Extract the [x, y] coordinate from the center of the cell holding the provided text.  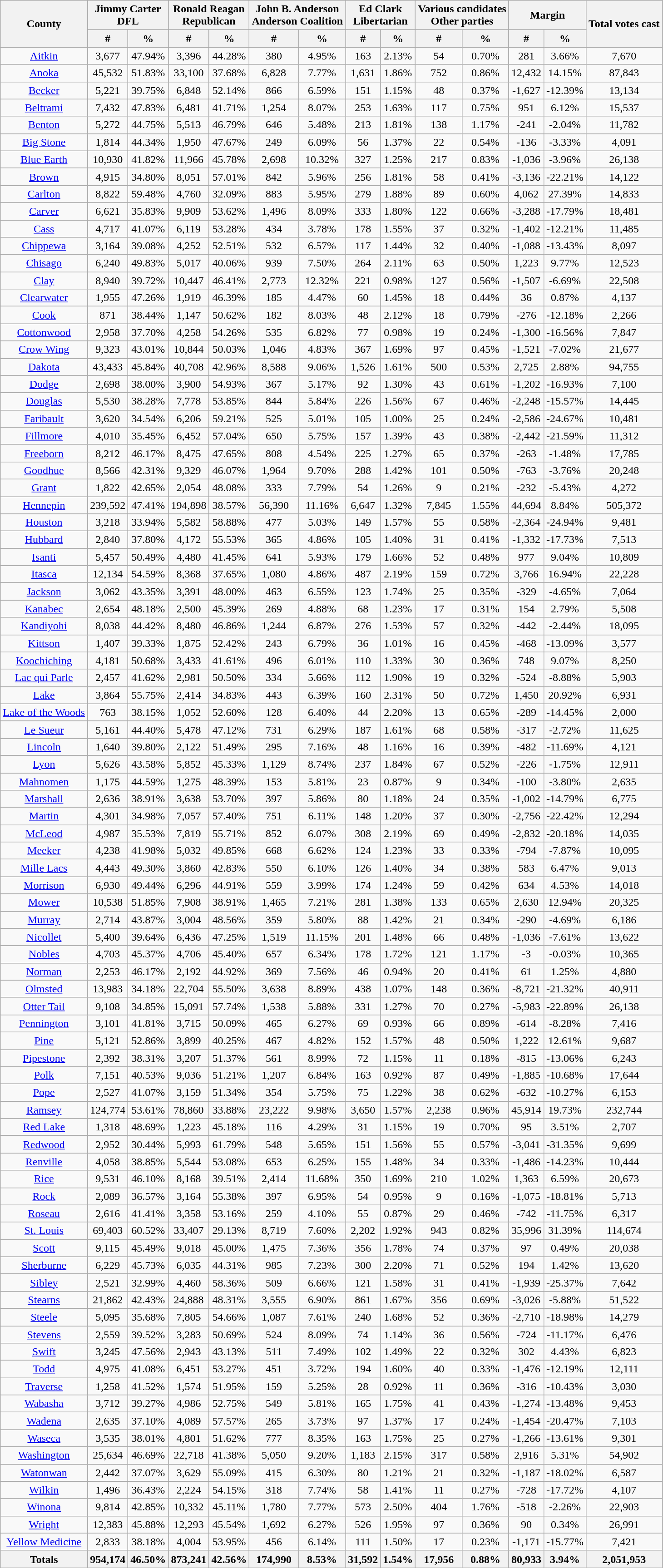
4,238 [108, 851]
-6.69% [565, 281]
18,095 [624, 626]
6.11% [322, 816]
32.09% [229, 194]
-289 [526, 712]
0.61% [486, 384]
-12.19% [565, 1369]
-24.94% [565, 523]
44.40% [148, 730]
46 [363, 971]
-316 [526, 1386]
8.53% [322, 1559]
13,622 [624, 937]
808 [274, 453]
Mower [44, 902]
5,852 [189, 764]
Totals [44, 1559]
Meeker [44, 851]
1,780 [274, 1507]
46.10% [148, 1179]
0.43% [486, 1404]
6.90% [322, 1300]
47.67% [229, 142]
9,018 [189, 1248]
-10.43% [565, 1386]
128 [274, 712]
2,224 [189, 1490]
5,513 [189, 125]
12,383 [108, 1524]
6.25% [322, 1162]
1,087 [274, 1317]
939 [274, 263]
0.30% [486, 816]
2,442 [108, 1473]
10,447 [189, 281]
2,981 [189, 678]
657 [274, 954]
43.58% [148, 764]
-18.81% [565, 1196]
61 [526, 971]
54.15% [229, 1490]
6,119 [189, 228]
0.62% [486, 1093]
7,416 [624, 1023]
53.16% [229, 1213]
Lake of the Woods [44, 712]
3,433 [189, 661]
Houston [44, 523]
443 [274, 695]
45.84% [148, 367]
48.39% [229, 781]
47.56% [148, 1352]
-2.44% [565, 626]
63 [439, 263]
8.74% [322, 764]
-8.28% [565, 1023]
-12.18% [565, 315]
Steele [44, 1317]
36.57% [148, 1196]
-16.93% [565, 384]
-276 [526, 315]
511 [274, 1352]
Roseau [44, 1213]
Jackson [44, 592]
-3 [526, 954]
14,018 [624, 885]
6.39% [322, 695]
34.80% [148, 177]
45,532 [108, 73]
2,089 [108, 1196]
2.79% [565, 609]
47.83% [148, 108]
1,631 [363, 73]
3,283 [189, 1334]
185 [274, 298]
87 [439, 1075]
111 [363, 1542]
9.20% [322, 1455]
731 [274, 730]
31.39% [565, 1231]
7.74% [322, 1490]
7,819 [189, 833]
54.93% [229, 384]
3,766 [526, 574]
253 [363, 108]
12,134 [108, 574]
10,095 [624, 851]
Waseca [44, 1438]
42.65% [148, 488]
0.82% [486, 1231]
42.43% [148, 1300]
53.95% [229, 1542]
-1,454 [526, 1421]
Nicollet [44, 937]
4.82% [322, 1040]
11,312 [624, 436]
3,860 [189, 868]
-15.57% [565, 401]
9.04% [565, 557]
11,625 [624, 730]
842 [274, 177]
122 [439, 211]
-21.32% [565, 989]
7.50% [322, 263]
14,122 [624, 177]
17,956 [439, 1559]
89 [439, 194]
0.66% [486, 211]
221 [363, 281]
4,010 [108, 436]
McLeod [44, 833]
2,833 [108, 1542]
9,453 [624, 1404]
-10.68% [565, 1075]
33.88% [229, 1110]
Red Lake [44, 1127]
1.54% [398, 1559]
-1,402 [526, 228]
174 [363, 885]
213 [363, 125]
43.87% [148, 920]
-7.87% [565, 851]
15,091 [189, 1006]
7,908 [189, 902]
53.28% [229, 228]
48.31% [229, 1300]
Hennepin [44, 505]
7.16% [322, 747]
0.54% [486, 142]
4.47% [322, 298]
Martin [44, 816]
5.84% [322, 401]
Carver [44, 211]
0.57% [486, 1144]
0.40% [486, 246]
58.36% [229, 1282]
49.30% [148, 868]
-3,041 [526, 1144]
55.09% [229, 1473]
1.39% [398, 436]
525 [274, 419]
38.28% [148, 401]
752 [439, 73]
Lake [44, 695]
14,833 [624, 194]
5.01% [322, 419]
33 [439, 851]
1,692 [274, 1524]
354 [274, 1093]
1.88% [398, 194]
3.78% [322, 228]
114,674 [624, 1231]
2,192 [189, 971]
748 [526, 661]
8,822 [108, 194]
46.69% [148, 1455]
Douglas [44, 401]
37.80% [148, 540]
17,644 [624, 1075]
51.62% [229, 1438]
6,930 [108, 885]
3,101 [108, 1023]
6.79% [322, 643]
-13.61% [565, 1438]
1,475 [274, 1248]
-2.72% [565, 730]
3,620 [108, 419]
-2,586 [526, 419]
6.14% [322, 1542]
334 [274, 678]
456 [274, 1542]
1.80% [398, 211]
5.66% [322, 678]
487 [363, 574]
71 [439, 1265]
11,966 [189, 159]
57.57% [229, 1421]
4,703 [108, 954]
1.32% [398, 505]
22,228 [624, 574]
-1,476 [526, 1369]
509 [274, 1282]
-136 [526, 142]
50.03% [229, 350]
Carlton [44, 194]
48.08% [229, 488]
Brown [44, 177]
37.07% [148, 1473]
2,253 [108, 971]
43.35% [148, 592]
-12.39% [565, 90]
Lincoln [44, 747]
101 [439, 470]
26,991 [624, 1524]
0.88% [486, 1559]
Margin [547, 15]
-13.09% [565, 643]
43,433 [108, 367]
7,057 [189, 816]
55.53% [229, 540]
668 [274, 851]
7.49% [322, 1352]
-5,983 [526, 1006]
646 [274, 125]
2,266 [624, 315]
1.66% [398, 557]
763 [108, 712]
12,294 [624, 816]
1,080 [274, 574]
535 [274, 332]
Pipestone [44, 1058]
Otter Tail [44, 1006]
7.60% [322, 1231]
365 [274, 540]
17,785 [624, 453]
0.16% [486, 1196]
7,845 [439, 505]
6.66% [322, 1282]
-4.69% [565, 920]
505,372 [624, 505]
-13.06% [565, 1058]
573 [363, 1507]
1.38% [398, 902]
2.88% [565, 367]
1,258 [108, 1386]
35.45% [148, 436]
23,222 [274, 1110]
22,718 [189, 1455]
7,103 [624, 1421]
4.53% [565, 885]
27.39% [565, 194]
90 [526, 1524]
50 [439, 695]
6.57% [322, 246]
21,862 [108, 1300]
44.59% [148, 781]
6,229 [108, 1265]
-11.75% [565, 1213]
-3.33% [565, 142]
Nobles [44, 954]
1.16% [398, 747]
-18.98% [565, 1317]
51.37% [229, 1058]
12,293 [189, 1524]
6.55% [322, 592]
Cook [44, 315]
Total votes cast [624, 24]
438 [363, 989]
6.62% [322, 851]
12.32% [322, 281]
20.92% [565, 695]
Anoka [44, 73]
2,051,953 [624, 1559]
34.18% [148, 989]
77 [363, 332]
41.08% [148, 1369]
2.15% [398, 1455]
-8.88% [565, 678]
1,519 [274, 937]
40,911 [624, 989]
8,051 [189, 177]
35.83% [148, 211]
-7.02% [565, 350]
55.38% [229, 1196]
Mahnomen [44, 781]
Clearwater [44, 298]
-442 [526, 626]
-1,187 [526, 1473]
2.31% [398, 695]
Stevens [44, 1334]
12.94% [565, 902]
451 [274, 1369]
61.79% [229, 1144]
20,673 [624, 1179]
5,017 [189, 263]
157 [363, 436]
5.25% [322, 1386]
6,823 [624, 1352]
53.85% [229, 401]
5,457 [108, 557]
152 [363, 1040]
-742 [526, 1213]
2,521 [108, 1282]
239,592 [108, 505]
-263 [526, 453]
4,172 [189, 540]
12,111 [624, 1369]
32.99% [148, 1282]
2,654 [108, 609]
72 [363, 1058]
641 [274, 557]
45.88% [148, 1524]
-2,832 [526, 833]
47.25% [229, 937]
4,107 [624, 1490]
1,183 [363, 1455]
Goodhue [44, 470]
4,443 [108, 868]
Chippewa [44, 246]
Olmsted [44, 989]
Wabasha [44, 1404]
Renville [44, 1162]
259 [274, 1213]
92 [363, 384]
49.44% [148, 885]
295 [274, 747]
19.73% [565, 1110]
39.75% [148, 90]
1,254 [274, 108]
201 [363, 937]
5,903 [624, 678]
53.08% [229, 1162]
4.54% [322, 453]
2,500 [189, 609]
-1.48% [565, 453]
-232 [526, 488]
9,115 [108, 1248]
2,054 [189, 488]
46.79% [229, 125]
-2.26% [565, 1507]
Swift [44, 1352]
308 [363, 833]
844 [274, 401]
38.01% [148, 1438]
6,243 [624, 1058]
318 [274, 1490]
20,248 [624, 470]
4,915 [108, 177]
2,559 [108, 1334]
-16.56% [565, 332]
46.86% [229, 626]
-632 [526, 1093]
-1,274 [526, 1404]
1,318 [108, 1127]
Beltrami [44, 108]
29 [439, 1213]
47.94% [148, 56]
9.06% [322, 367]
46.41% [229, 281]
45.73% [148, 1265]
1.58% [398, 1282]
-100 [526, 781]
94,755 [624, 367]
165 [363, 1404]
467 [274, 1040]
0.31% [486, 609]
3,535 [108, 1438]
1.72% [398, 954]
559 [274, 885]
22,508 [624, 281]
1,207 [274, 1075]
126 [363, 868]
243 [274, 643]
11,782 [624, 125]
9.77% [565, 263]
Wilkin [44, 1490]
6.47% [565, 868]
2,773 [274, 281]
Faribault [44, 419]
42.96% [229, 367]
5.96% [322, 177]
Benton [44, 125]
4,089 [189, 1421]
80,933 [526, 1559]
5,508 [624, 609]
2,202 [363, 1231]
-10.27% [565, 1093]
9,481 [624, 523]
6,186 [624, 920]
-3.96% [565, 159]
5,161 [108, 730]
10.32% [322, 159]
50.69% [229, 1334]
35,996 [526, 1231]
45.78% [229, 159]
-8,721 [526, 989]
8,368 [189, 574]
8,038 [108, 626]
240 [363, 1317]
-1,075 [526, 1196]
3,900 [189, 384]
1.24% [398, 885]
3,677 [108, 56]
46.39% [229, 298]
Sibley [44, 1282]
10,444 [624, 1162]
194,898 [189, 505]
2,616 [108, 1213]
7,100 [624, 384]
550 [274, 868]
10,809 [624, 557]
1.22% [398, 1093]
9,531 [108, 1179]
1.53% [398, 626]
-815 [526, 1058]
8,719 [274, 1231]
-524 [526, 678]
583 [526, 868]
52.86% [148, 1040]
41.71% [229, 108]
5.80% [322, 920]
477 [274, 523]
40.25% [229, 1040]
33.94% [148, 523]
34.54% [148, 419]
0.75% [486, 108]
9,909 [189, 211]
Pope [44, 1093]
653 [274, 1162]
7.61% [322, 1317]
45.18% [229, 1127]
Washington [44, 1455]
45.37% [148, 954]
-12.21% [565, 228]
29.13% [229, 1231]
4,091 [624, 142]
41.52% [148, 1386]
Wright [44, 1524]
Itasca [44, 574]
12,911 [624, 764]
42.85% [148, 1507]
41.45% [229, 557]
37.70% [148, 332]
53.62% [229, 211]
39.51% [229, 1179]
38.85% [148, 1162]
24,888 [189, 1300]
-22.21% [565, 177]
265 [274, 1421]
2,636 [108, 799]
3,207 [189, 1058]
249 [274, 142]
-3.80% [565, 781]
5,582 [189, 523]
1.49% [398, 1352]
49.85% [229, 851]
Morrison [44, 885]
-2,248 [526, 401]
3.73% [322, 1421]
42.83% [229, 868]
-20.47% [565, 1421]
0.21% [486, 488]
4,760 [189, 194]
634 [526, 885]
Sherburne [44, 1265]
-2,364 [526, 523]
8.07% [322, 108]
32 [439, 246]
39.27% [148, 1404]
6.29% [322, 730]
48.56% [229, 920]
-1,088 [526, 246]
14,279 [624, 1317]
1,407 [108, 643]
56,390 [274, 505]
5,713 [624, 1196]
2.13% [398, 56]
-1,171 [526, 1542]
3,218 [108, 523]
12,523 [624, 263]
985 [274, 1265]
4,258 [189, 332]
42.56% [229, 1559]
331 [363, 1006]
2,527 [108, 1093]
28 [363, 1386]
7,670 [624, 56]
-14.45% [565, 712]
10,844 [189, 350]
Ronald ReaganRepublican [209, 15]
1,363 [526, 1179]
9,699 [624, 1144]
1,955 [108, 298]
30 [439, 661]
Pennington [44, 1023]
43.13% [229, 1352]
-518 [526, 1507]
-13.43% [565, 246]
8,475 [189, 453]
-18.02% [565, 1473]
44.75% [148, 125]
39.08% [148, 246]
1.67% [398, 1300]
3,629 [189, 1473]
102 [363, 1352]
-22.89% [565, 1006]
69,403 [108, 1231]
6,451 [189, 1369]
2,958 [108, 332]
3,712 [108, 1404]
45.00% [229, 1248]
9,814 [108, 1507]
1.30% [398, 384]
52.51% [229, 246]
1.02% [486, 1179]
Ramsey [44, 1110]
52.60% [229, 712]
11,485 [624, 228]
3,004 [189, 920]
4,252 [189, 246]
-724 [526, 1334]
5,530 [108, 401]
46.50% [148, 1559]
3,715 [189, 1023]
21,677 [624, 350]
88 [363, 920]
-4.65% [565, 592]
38.31% [148, 1058]
5.31% [565, 1455]
2,952 [108, 1144]
38.18% [148, 1542]
30.44% [148, 1144]
524 [274, 1334]
2,457 [108, 678]
Grant [44, 488]
44.92% [229, 971]
39.33% [148, 643]
40,708 [189, 367]
6.40% [322, 712]
0.42% [486, 885]
1,875 [189, 643]
1.95% [398, 1524]
57 [439, 626]
10,481 [624, 419]
4.95% [322, 56]
160 [363, 695]
38.57% [229, 505]
237 [363, 764]
5.88% [322, 1006]
3,899 [189, 1040]
-3,288 [526, 211]
37.10% [148, 1421]
41 [439, 1404]
-1,202 [526, 384]
2,916 [526, 1455]
124,774 [108, 1110]
4,004 [189, 1542]
20,038 [624, 1248]
51,522 [624, 1300]
Marshall [44, 799]
0.96% [486, 1110]
6,775 [624, 799]
1.63% [398, 108]
954,174 [108, 1559]
45.11% [229, 1507]
Kandiyohi [44, 626]
-1,939 [526, 1282]
5.65% [322, 1144]
-14.79% [565, 799]
9,687 [624, 1040]
5.95% [322, 194]
55.50% [229, 989]
561 [274, 1058]
6.09% [322, 142]
276 [363, 626]
434 [274, 228]
70 [439, 1006]
1,275 [189, 781]
861 [363, 1300]
-794 [526, 851]
41.98% [148, 851]
300 [363, 1265]
10,930 [108, 159]
5.03% [322, 523]
-1,266 [526, 1438]
133 [439, 902]
Cottonwood [44, 332]
8.03% [322, 315]
777 [274, 1438]
5,121 [108, 1040]
5,400 [108, 937]
13,983 [108, 989]
1,526 [363, 367]
Winona [44, 1507]
Lac qui Parle [44, 678]
6,317 [624, 1213]
8,566 [108, 470]
13,134 [624, 90]
6.87% [322, 626]
4,301 [108, 816]
380 [274, 56]
35.68% [148, 1317]
44 [363, 712]
7,805 [189, 1317]
149 [363, 523]
Rock [44, 1196]
1.33% [398, 661]
54.59% [148, 574]
15,537 [624, 108]
404 [439, 1507]
-329 [526, 592]
5,626 [108, 764]
317 [439, 1455]
47.65% [229, 453]
7,064 [624, 592]
500 [439, 367]
50.50% [229, 678]
42.31% [148, 470]
52.75% [229, 1404]
116 [274, 1127]
47.41% [148, 505]
9,108 [108, 1006]
7.21% [322, 902]
-17.72% [565, 1490]
9,013 [624, 868]
-1,521 [526, 350]
24 [439, 799]
9,036 [189, 1075]
5.93% [322, 557]
Kittson [44, 643]
496 [274, 661]
4,058 [108, 1162]
Pine [44, 1040]
44,694 [526, 505]
-1,507 [526, 281]
52.14% [229, 90]
7,778 [189, 401]
Dodge [44, 384]
7,432 [108, 108]
65 [439, 453]
279 [363, 194]
3,391 [189, 592]
11.16% [322, 505]
14,445 [624, 401]
1,964 [274, 470]
0.69% [486, 1300]
-20.18% [565, 833]
4.88% [322, 609]
1.68% [398, 1317]
1.90% [398, 678]
415 [274, 1473]
-290 [526, 920]
548 [274, 1144]
463 [274, 592]
2.11% [398, 263]
3,030 [624, 1386]
526 [363, 1524]
13,620 [624, 1265]
6.95% [322, 1196]
112 [363, 678]
0.83% [486, 159]
5.48% [322, 125]
6,035 [189, 1265]
4,137 [624, 298]
2,122 [189, 747]
50.62% [229, 315]
5,993 [189, 1144]
873,241 [189, 1559]
9.70% [322, 470]
123 [363, 592]
2,707 [624, 1127]
8,168 [189, 1179]
3,577 [624, 643]
5,050 [274, 1455]
7,151 [108, 1075]
-2.04% [565, 125]
751 [274, 816]
3,864 [108, 695]
9,301 [624, 1438]
1.21% [398, 1473]
-17.79% [565, 211]
11.15% [322, 937]
977 [526, 557]
41.41% [148, 1213]
883 [274, 194]
2,725 [526, 367]
48.18% [148, 609]
0.89% [486, 1023]
187 [363, 730]
2,392 [108, 1058]
53.61% [148, 1110]
6.30% [322, 1473]
4,717 [108, 228]
256 [363, 177]
-1,002 [526, 799]
269 [274, 609]
4.43% [565, 1352]
51.34% [229, 1093]
226 [363, 401]
55.71% [229, 833]
225 [363, 453]
4.10% [322, 1213]
41.81% [148, 1023]
1,046 [274, 350]
1,919 [189, 298]
1.60% [398, 1369]
48.00% [229, 592]
75 [363, 1093]
8,250 [624, 661]
350 [363, 1179]
-763 [526, 470]
35.53% [148, 833]
37.65% [229, 574]
-13.48% [565, 1404]
45.39% [229, 609]
532 [274, 246]
Ed ClarkLibertarian [381, 15]
45,914 [526, 1110]
-241 [526, 125]
5,544 [189, 1162]
4,975 [108, 1369]
3,650 [363, 1110]
-1,486 [526, 1162]
127 [439, 281]
7.79% [322, 488]
Aitkin [44, 56]
Hubbard [44, 540]
Cass [44, 228]
5,272 [108, 125]
1,640 [108, 747]
3.94% [565, 1559]
9,329 [189, 470]
56 [363, 142]
-468 [526, 643]
Le Sueur [44, 730]
Redwood [44, 1144]
Todd [44, 1369]
20 [439, 971]
51.83% [148, 73]
3.99% [322, 885]
1,465 [274, 902]
40 [439, 1369]
3,062 [108, 592]
9,323 [108, 350]
-5.43% [565, 488]
8.89% [322, 989]
8.99% [322, 1058]
1,147 [189, 315]
-317 [526, 730]
3,396 [189, 56]
1.18% [398, 799]
2.12% [398, 315]
40.53% [148, 1075]
1.00% [398, 419]
4,706 [189, 954]
0.23% [486, 1542]
-1,300 [526, 332]
-2,710 [526, 1317]
4,880 [624, 971]
-24.67% [565, 419]
53.70% [229, 799]
-3.76% [565, 470]
6.01% [322, 661]
2,000 [624, 712]
3,245 [108, 1352]
34.83% [229, 695]
Fillmore [44, 436]
39.64% [148, 937]
549 [274, 1404]
58.88% [229, 523]
Blue Earth [44, 159]
County [44, 24]
6,587 [624, 1473]
0.53% [486, 367]
0.18% [486, 1058]
47.12% [229, 730]
10,365 [624, 954]
-11.69% [565, 747]
1.74% [398, 592]
Norman [44, 971]
16.94% [565, 574]
138 [439, 125]
4,986 [189, 1404]
-3,136 [526, 177]
951 [526, 108]
Isanti [44, 557]
0.60% [486, 194]
852 [274, 833]
1,244 [274, 626]
60.52% [148, 1231]
7,847 [624, 332]
38.00% [148, 384]
0.95% [398, 1196]
50.68% [148, 661]
-5.88% [565, 1300]
43.01% [148, 350]
41.62% [148, 678]
38.15% [148, 712]
0.44% [486, 298]
1.45% [398, 298]
12.61% [565, 1040]
John B. AndersonAnderson Coalition [297, 15]
Wadena [44, 1421]
3,159 [189, 1093]
1,814 [108, 142]
8,940 [108, 281]
Becker [44, 90]
182 [274, 315]
1.01% [398, 643]
3.66% [565, 56]
45.54% [229, 1524]
6,848 [189, 90]
1,950 [189, 142]
53.27% [229, 1369]
Scott [44, 1248]
1,052 [189, 712]
288 [363, 470]
57.01% [229, 177]
39.52% [148, 1334]
2,840 [108, 540]
39.72% [148, 281]
44.28% [229, 56]
1.44% [398, 246]
-1,885 [526, 1075]
327 [363, 159]
0.93% [398, 1023]
1,538 [274, 1006]
1.76% [486, 1507]
2,238 [439, 1110]
4,480 [189, 557]
Dakota [44, 367]
871 [108, 315]
7.23% [322, 1265]
359 [274, 920]
78,860 [189, 1110]
124 [363, 851]
1.92% [398, 1231]
6.84% [322, 1075]
8,480 [189, 626]
Polk [44, 1075]
943 [439, 1231]
-22.42% [565, 816]
9.98% [322, 1110]
9.07% [565, 661]
14,035 [624, 833]
45.33% [229, 764]
465 [274, 1023]
Big Stone [44, 142]
6,296 [189, 885]
7,421 [624, 1542]
52.42% [229, 643]
1.20% [398, 816]
46.07% [229, 470]
4,460 [189, 1282]
-3,026 [526, 1300]
44.31% [229, 1265]
1,175 [108, 781]
-14.23% [565, 1162]
41.61% [229, 661]
6,153 [624, 1093]
1,822 [108, 488]
45.40% [229, 954]
6,476 [624, 1334]
59.21% [229, 419]
95 [526, 1127]
22,704 [189, 989]
-614 [526, 1023]
54,902 [624, 1455]
8,588 [274, 367]
49.83% [148, 263]
57.40% [229, 816]
44.42% [148, 626]
20,325 [624, 902]
1,222 [526, 1040]
6.34% [322, 954]
6,206 [189, 419]
6,828 [274, 73]
Various candidatesOther parties [462, 15]
34.85% [148, 1006]
38 [439, 1093]
Watonwan [44, 1473]
3,555 [274, 1300]
41.38% [229, 1455]
14.15% [565, 73]
Stearns [44, 1300]
1.86% [398, 73]
39.80% [148, 747]
87,843 [624, 73]
8,212 [108, 453]
51.21% [229, 1075]
1.14% [398, 1334]
22,903 [624, 1507]
Yellow Medicine [44, 1542]
1.78% [398, 1248]
6,436 [189, 937]
-21.59% [565, 436]
5,032 [189, 851]
-0.03% [565, 954]
48.69% [148, 1127]
38.44% [148, 315]
Traverse [44, 1386]
47.26% [148, 298]
1.26% [398, 488]
54.66% [229, 1317]
-15.77% [565, 1542]
1,574 [189, 1386]
36.43% [148, 1490]
51.95% [229, 1386]
1.50% [398, 1542]
1.07% [398, 989]
3,358 [189, 1213]
6,240 [108, 263]
-7.61% [565, 937]
Rice [44, 1179]
6,931 [624, 695]
40.06% [229, 263]
6.07% [322, 833]
60 [363, 298]
650 [274, 436]
57.04% [229, 436]
-482 [526, 747]
57.74% [229, 1006]
0.39% [486, 747]
6,481 [189, 108]
Crow Wing [44, 350]
5.17% [322, 384]
18,481 [624, 211]
6,647 [363, 505]
-2,756 [526, 816]
3.72% [322, 1369]
-1,627 [526, 90]
4.83% [322, 350]
2,714 [108, 920]
3.51% [565, 1127]
866 [274, 90]
-2,442 [526, 436]
Murray [44, 920]
-728 [526, 1490]
0.94% [398, 971]
-226 [526, 764]
6,452 [189, 436]
33,100 [189, 73]
Chisago [44, 263]
10,538 [108, 902]
31,592 [363, 1559]
217 [439, 159]
155 [363, 1162]
13 [439, 712]
6.12% [565, 108]
St. Louis [44, 1231]
5.86% [322, 799]
23 [363, 781]
44.34% [148, 142]
59 [439, 885]
50.09% [229, 1023]
7.56% [322, 971]
7,642 [624, 1282]
4,181 [108, 661]
59.48% [148, 194]
-11.17% [565, 1334]
-31.35% [565, 1144]
154 [526, 609]
54.26% [229, 332]
232,744 [624, 1110]
179 [363, 557]
34.98% [148, 816]
-25.37% [565, 1282]
8.84% [565, 505]
25,634 [108, 1455]
110 [363, 661]
33,407 [189, 1231]
37.68% [229, 73]
7.36% [322, 1248]
6.82% [322, 332]
5,095 [108, 1317]
Kanabec [44, 609]
-17.73% [565, 540]
-1,332 [526, 540]
-1.75% [565, 764]
1.41% [398, 1490]
2.50% [398, 1507]
4,062 [526, 194]
Freeborn [44, 453]
153 [274, 781]
4,272 [624, 488]
44.91% [229, 885]
Lyon [44, 764]
11.68% [322, 1179]
51.85% [148, 902]
1,129 [274, 764]
41.82% [148, 159]
45.49% [148, 1248]
302 [526, 1352]
6.10% [322, 868]
1,450 [526, 695]
50.49% [148, 557]
4,121 [624, 747]
55.75% [148, 695]
Jimmy CarterDFL [128, 15]
6,621 [108, 211]
2,630 [526, 902]
4,801 [189, 1438]
5,221 [108, 90]
4.29% [322, 1127]
Koochiching [44, 661]
174,990 [274, 1559]
12,432 [526, 73]
5,478 [189, 730]
8,097 [624, 246]
51.49% [229, 747]
1.84% [398, 764]
0.86% [486, 73]
7,513 [624, 540]
369 [274, 971]
Mille Lacs [44, 868]
Clay [44, 281]
210 [439, 1179]
4,987 [108, 833]
0.79% [486, 315]
2,943 [189, 1352]
264 [363, 263]
8.35% [322, 1438]
10,332 [189, 1507]
